Provide the [X, Y] coordinate of the cell's center where the given text is located.  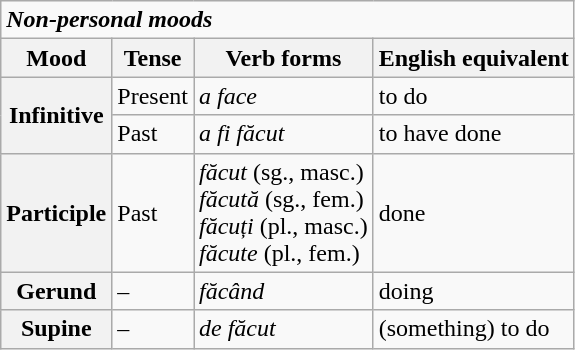
Tense [153, 58]
done [474, 212]
Gerund [56, 291]
English equivalent [474, 58]
(something) to do [474, 329]
de făcut [284, 329]
Infinitive [56, 115]
to have done [474, 134]
Supine [56, 329]
Non-personal moods [288, 20]
to do [474, 96]
făcând [284, 291]
a face [284, 96]
Participle [56, 212]
Mood [56, 58]
Verb forms [284, 58]
doing [474, 291]
Present [153, 96]
făcut (sg., masc.) făcută (sg., fem.) făcuți (pl., masc.) făcute (pl., fem.) [284, 212]
a fi făcut [284, 134]
